Pinpoint the cell where the given text exists, returning its (X, Y) midpoint coordinate. 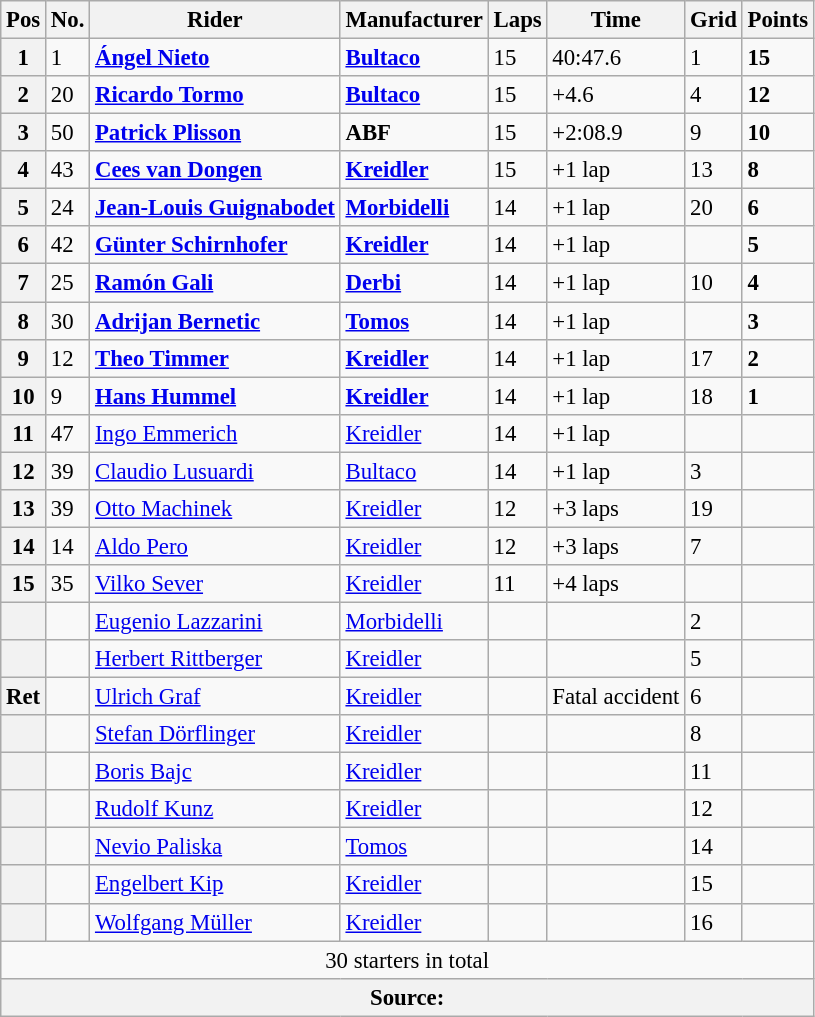
Jean-Louis Guignabodet (215, 208)
Engelbert Kip (215, 885)
Patrick Plisson (215, 133)
Otto Machinek (215, 509)
47 (68, 433)
Aldo Pero (215, 546)
19 (714, 509)
Wolfgang Müller (215, 922)
Ret (24, 697)
Herbert Rittberger (215, 659)
Günter Schirnhofer (215, 245)
Fatal accident (616, 697)
+2:08.9 (616, 133)
Ingo Emmerich (215, 433)
Pos (24, 20)
40:47.6 (616, 58)
Time (616, 20)
Manufacturer (414, 20)
Ángel Nieto (215, 58)
42 (68, 245)
Derbi (414, 283)
Grid (714, 20)
16 (714, 922)
35 (68, 584)
Claudio Lusuardi (215, 471)
25 (68, 283)
Stefan Dörflinger (215, 734)
Boris Bajc (215, 772)
Points (778, 20)
Rudolf Kunz (215, 809)
Theo Timmer (215, 358)
+4 laps (616, 584)
Hans Hummel (215, 396)
Ulrich Graf (215, 697)
Cees van Dongen (215, 170)
Vilko Sever (215, 584)
Ramón Gali (215, 283)
ABF (414, 133)
Eugenio Lazzarini (215, 621)
17 (714, 358)
50 (68, 133)
Laps (518, 20)
43 (68, 170)
30 (68, 321)
No. (68, 20)
Nevio Paliska (215, 847)
Ricardo Tormo (215, 95)
Adrijan Bernetic (215, 321)
24 (68, 208)
Rider (215, 20)
+4.6 (616, 95)
18 (714, 396)
30 starters in total (408, 960)
Source: (408, 997)
